Scan for the cell matching the given text and deliver its (X, Y) coordinate at center. 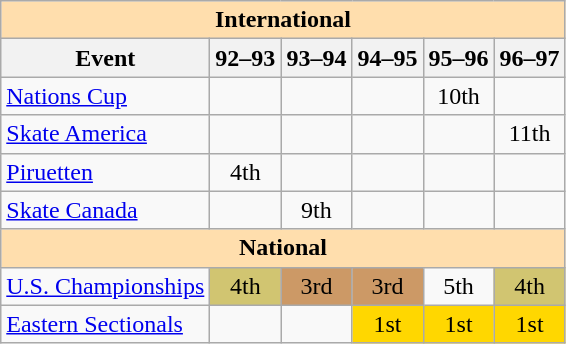
International (283, 20)
92–93 (246, 58)
96–97 (530, 58)
Piruetten (106, 172)
5th (458, 286)
11th (530, 134)
Skate Canada (106, 210)
95–96 (458, 58)
10th (458, 96)
9th (316, 210)
U.S. Championships (106, 286)
Event (106, 58)
94–95 (388, 58)
National (283, 248)
93–94 (316, 58)
Nations Cup (106, 96)
Skate America (106, 134)
Eastern Sectionals (106, 324)
